Find where the given text appears and provide that cell's center as (X, Y) coordinate. 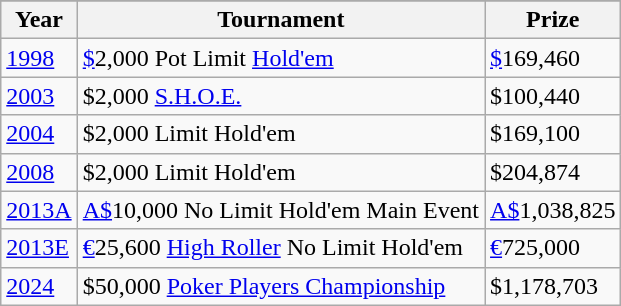
A$1,038,825 (553, 210)
Year (39, 20)
1998 (39, 58)
2013A (39, 210)
2003 (39, 96)
$100,440 (553, 96)
$50,000 Poker Players Championship (280, 286)
2024 (39, 286)
2004 (39, 134)
$1,178,703 (553, 286)
2008 (39, 172)
A$10,000 No Limit Hold'em Main Event (280, 210)
€725,000 (553, 248)
$2,000 Pot Limit Hold'em (280, 58)
€25,600 High Roller No Limit Hold'em (280, 248)
$2,000 S.H.O.E. (280, 96)
Tournament (280, 20)
2013E (39, 248)
$169,460 (553, 58)
$169,100 (553, 134)
Prize (553, 20)
$204,874 (553, 172)
